Return the (x, y) coordinate for the center point of the cell that contains the specified text.  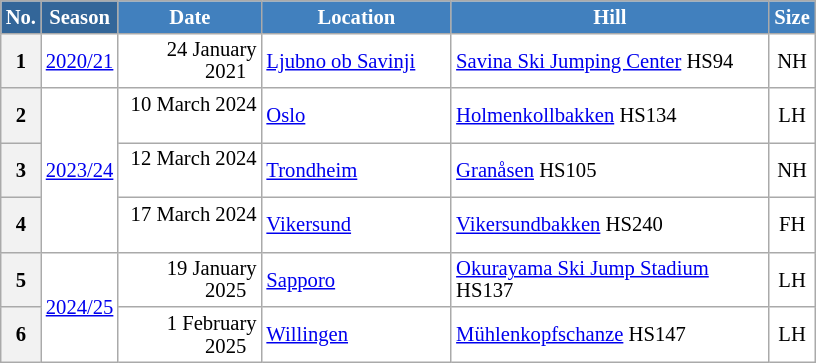
Location (356, 16)
19 January 2025 (190, 280)
2 (21, 116)
Savina Ski Jumping Center HS94 (610, 60)
Season (80, 16)
2023/24 (80, 170)
Willingen (356, 334)
2020/21 (80, 60)
4 (21, 224)
Vikersundbakken HS240 (610, 224)
24 January 2021 (190, 60)
FH (792, 224)
1 (21, 60)
Hill (610, 16)
Holmenkollbakken HS134 (610, 116)
Date (190, 16)
1 February 2025 (190, 334)
2024/25 (80, 307)
12 March 2024 (190, 170)
17 March 2024 (190, 224)
5 (21, 280)
3 (21, 170)
Mühlenkopfschanze HS147 (610, 334)
Granåsen HS105 (610, 170)
6 (21, 334)
Ljubno ob Savinji (356, 60)
Vikersund (356, 224)
Size (792, 16)
Trondheim (356, 170)
10 March 2024 (190, 116)
No. (21, 16)
Oslo (356, 116)
Sapporo (356, 280)
Okurayama Ski Jump Stadium HS137 (610, 280)
